Identify which cell holds the provided text, then report its (x, y) central coordinate. 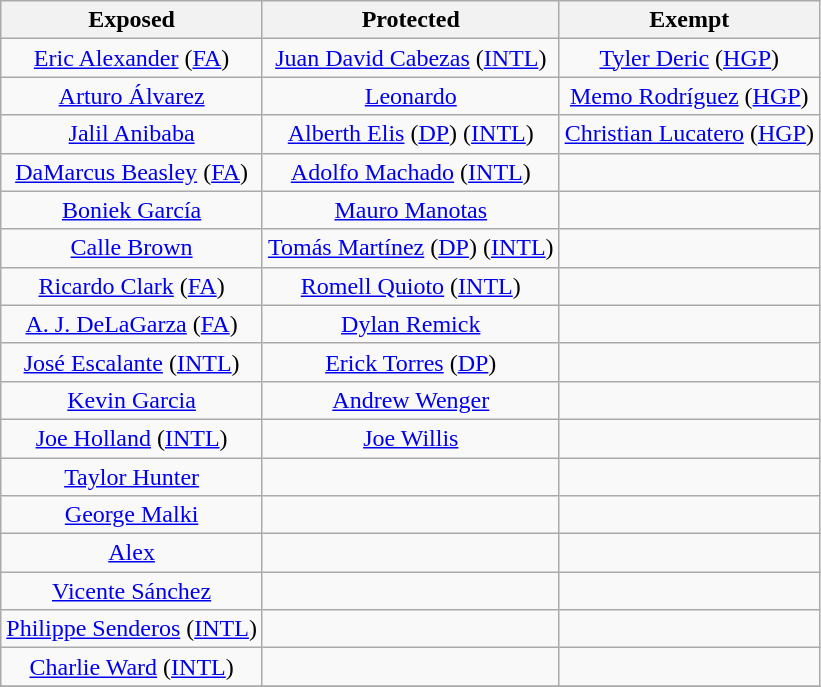
Eric Alexander (FA) (132, 58)
Leonardo (410, 96)
A. J. DeLaGarza (FA) (132, 324)
Vicente Sánchez (132, 591)
Philippe Senderos (INTL) (132, 629)
Erick Torres (DP) (410, 362)
Kevin Garcia (132, 400)
José Escalante (INTL) (132, 362)
George Malki (132, 515)
Protected (410, 20)
Charlie Ward (INTL) (132, 667)
Arturo Álvarez (132, 96)
Alberth Elis (DP) (INTL) (410, 134)
Exposed (132, 20)
Joe Willis (410, 438)
Boniek García (132, 210)
Memo Rodríguez (HGP) (689, 96)
Tyler Deric (HGP) (689, 58)
Romell Quioto (INTL) (410, 286)
Exempt (689, 20)
Ricardo Clark (FA) (132, 286)
Calle Brown (132, 248)
Christian Lucatero (HGP) (689, 134)
Dylan Remick (410, 324)
Alex (132, 553)
Juan David Cabezas (INTL) (410, 58)
Andrew Wenger (410, 400)
Jalil Anibaba (132, 134)
Taylor Hunter (132, 477)
Tomás Martínez (DP) (INTL) (410, 248)
Adolfo Machado (INTL) (410, 172)
Mauro Manotas (410, 210)
Joe Holland (INTL) (132, 438)
DaMarcus Beasley (FA) (132, 172)
